Capture the cell that displays the provided text and extract its (X, Y) central coordinate. 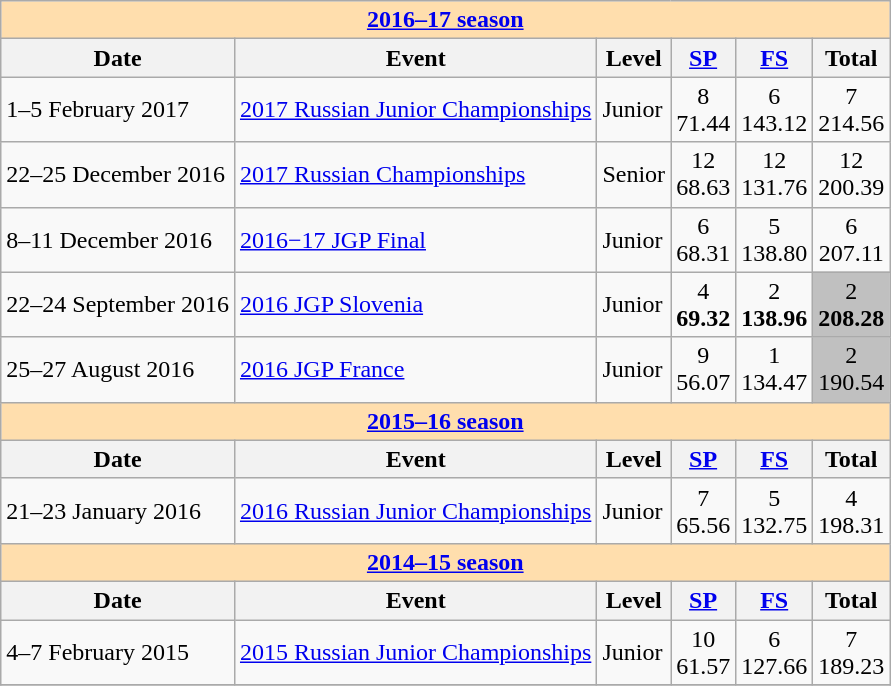
5 138.80 (774, 240)
2 138.96 (774, 304)
8 71.44 (704, 110)
2016 Russian Junior Championships (415, 510)
4 69.32 (704, 304)
6 143.12 (774, 110)
6 127.66 (774, 652)
7 214.56 (852, 110)
22–24 September 2016 (118, 304)
2016–17 season (446, 20)
2015 Russian Junior Championships (415, 652)
2014–15 season (446, 562)
2017 Russian Championships (415, 174)
2 190.54 (852, 370)
2015–16 season (446, 421)
2016−17 JGP Final (415, 240)
6 207.11 (852, 240)
Senior (634, 174)
6 68.31 (704, 240)
2016 JGP France (415, 370)
12 200.39 (852, 174)
5 132.75 (774, 510)
1–5 February 2017 (118, 110)
9 56.07 (704, 370)
10 61.57 (704, 652)
21–23 January 2016 (118, 510)
8–11 December 2016 (118, 240)
4 198.31 (852, 510)
1 134.47 (774, 370)
12 131.76 (774, 174)
2016 JGP Slovenia (415, 304)
12 68.63 (704, 174)
7 65.56 (704, 510)
25–27 August 2016 (118, 370)
7 189.23 (852, 652)
22–25 December 2016 (118, 174)
2 208.28 (852, 304)
2017 Russian Junior Championships (415, 110)
4–7 February 2015 (118, 652)
